Output the [x, y] coordinate of the center of the cell containing the given text.  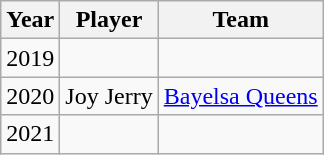
2019 [30, 58]
Player [109, 20]
2020 [30, 96]
Year [30, 20]
Joy Jerry [109, 96]
Bayelsa Queens [240, 96]
2021 [30, 134]
Team [240, 20]
